Scan for the cell matching the given text and deliver its (X, Y) coordinate at center. 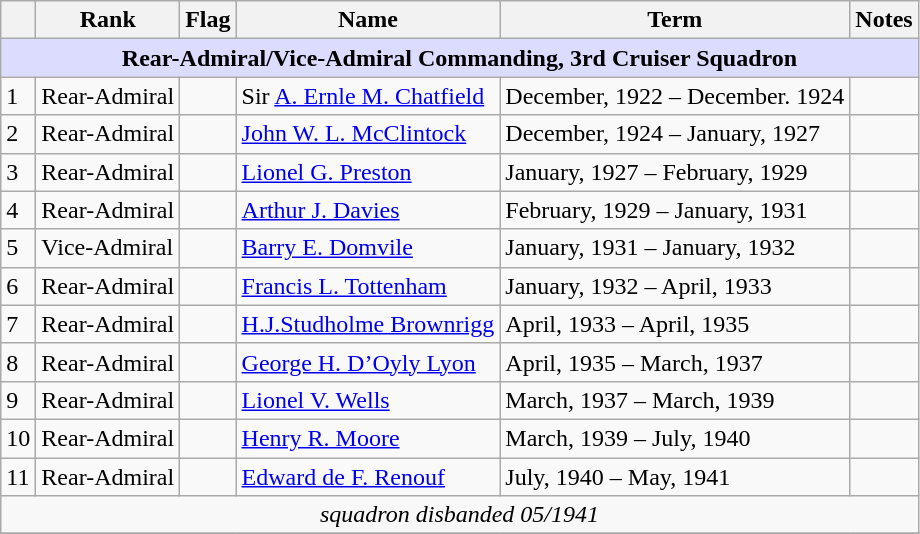
April, 1933 – April, 1935 (675, 324)
March, 1939 – July, 1940 (675, 438)
3 (18, 172)
Term (675, 20)
squadron disbanded 05/1941 (460, 515)
Sir A. Ernle M. Chatfield (368, 96)
Lionel V. Wells (368, 400)
Arthur J. Davies (368, 210)
January, 1927 – February, 1929 (675, 172)
4 (18, 210)
Rank (108, 20)
7 (18, 324)
John W. L. McClintock (368, 134)
Name (368, 20)
1 (18, 96)
Notes (884, 20)
Vice-Admiral (108, 248)
January, 1932 – April, 1933 (675, 286)
April, 1935 – March, 1937 (675, 362)
9 (18, 400)
10 (18, 438)
July, 1940 – May, 1941 (675, 477)
Edward de F. Renouf (368, 477)
2 (18, 134)
Flag (208, 20)
5 (18, 248)
Rear-Admiral/Vice-Admiral Commanding, 3rd Cruiser Squadron (460, 58)
January, 1931 – January, 1932 (675, 248)
Barry E. Domvile (368, 248)
Lionel G. Preston (368, 172)
February, 1929 – January, 1931 (675, 210)
Francis L. Tottenham (368, 286)
H.J.Studholme Brownrigg (368, 324)
6 (18, 286)
December, 1922 – December. 1924 (675, 96)
March, 1937 – March, 1939 (675, 400)
8 (18, 362)
George H. D’Oyly Lyon (368, 362)
Henry R. Moore (368, 438)
December, 1924 – January, 1927 (675, 134)
11 (18, 477)
